Return [X, Y] of the center of cell containing provided text 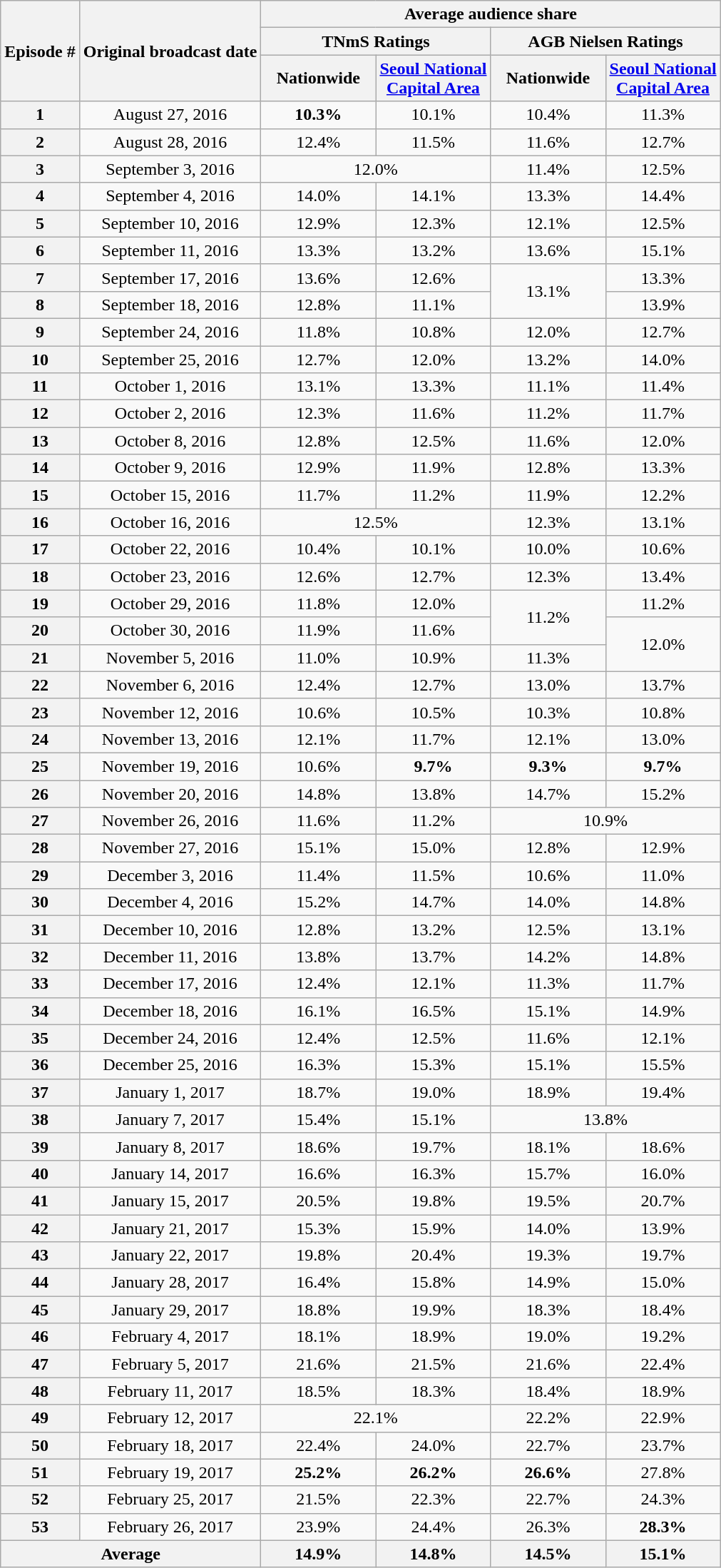
February 18, 2017 [170, 1445]
39 [40, 1146]
41 [40, 1201]
14.4% [663, 196]
24.0% [434, 1445]
Average audience share [491, 14]
45 [40, 1310]
38 [40, 1119]
February 11, 2017 [170, 1391]
16.6% [318, 1174]
January 22, 2017 [170, 1256]
February 4, 2017 [170, 1337]
9.3% [548, 766]
22 [40, 685]
27.8% [663, 1472]
October 1, 2016 [170, 387]
September 18, 2016 [170, 305]
January 14, 2017 [170, 1174]
18.8% [318, 1310]
19.9% [434, 1310]
31 [40, 930]
15.8% [434, 1283]
26 [40, 794]
13.4% [663, 576]
September 25, 2016 [170, 359]
44 [40, 1283]
November 27, 2016 [170, 848]
November 12, 2016 [170, 712]
42 [40, 1228]
22.3% [434, 1500]
December 24, 2016 [170, 1038]
8 [40, 305]
16.4% [318, 1283]
6 [40, 250]
14 [40, 468]
February 19, 2017 [170, 1472]
October 16, 2016 [170, 522]
19.5% [548, 1201]
16 [40, 522]
26.3% [548, 1527]
29 [40, 875]
10.5% [434, 712]
November 26, 2016 [170, 821]
15 [40, 495]
December 11, 2016 [170, 957]
4 [40, 196]
16.0% [663, 1174]
Average [131, 1554]
18.5% [318, 1391]
December 18, 2016 [170, 1011]
October 2, 2016 [170, 414]
1 [40, 115]
15.5% [663, 1065]
February 26, 2017 [170, 1527]
November 19, 2016 [170, 766]
19 [40, 604]
7 [40, 278]
10.0% [548, 549]
32 [40, 957]
25 [40, 766]
12 [40, 414]
24.4% [434, 1527]
20.5% [318, 1201]
19.3% [548, 1256]
23 [40, 712]
February 25, 2017 [170, 1500]
October 8, 2016 [170, 441]
10 [40, 359]
25.2% [318, 1472]
3 [40, 169]
20 [40, 631]
49 [40, 1418]
22.9% [663, 1418]
November 13, 2016 [170, 739]
19.4% [663, 1092]
January 28, 2017 [170, 1283]
December 3, 2016 [170, 875]
46 [40, 1337]
17 [40, 549]
14.2% [548, 957]
24.3% [663, 1500]
36 [40, 1065]
35 [40, 1038]
January 29, 2017 [170, 1310]
9 [40, 332]
September 4, 2016 [170, 196]
December 10, 2016 [170, 930]
August 27, 2016 [170, 115]
October 30, 2016 [170, 631]
Episode # [40, 51]
15.4% [318, 1119]
5 [40, 223]
15.9% [434, 1228]
27 [40, 821]
Original broadcast date [170, 51]
37 [40, 1092]
December 4, 2016 [170, 902]
October 15, 2016 [170, 495]
43 [40, 1256]
January 1, 2017 [170, 1092]
26.6% [548, 1472]
19.2% [663, 1337]
October 23, 2016 [170, 576]
February 5, 2017 [170, 1364]
September 24, 2016 [170, 332]
January 8, 2017 [170, 1146]
February 12, 2017 [170, 1418]
October 29, 2016 [170, 604]
40 [40, 1174]
January 15, 2017 [170, 1201]
14.5% [548, 1554]
December 17, 2016 [170, 984]
2 [40, 142]
53 [40, 1527]
18 [40, 576]
13 [40, 441]
September 11, 2016 [170, 250]
33 [40, 984]
47 [40, 1364]
September 17, 2016 [170, 278]
23.7% [663, 1445]
50 [40, 1445]
11 [40, 387]
18.7% [318, 1092]
TNmS Ratings [376, 41]
October 9, 2016 [170, 468]
14.1% [434, 196]
51 [40, 1472]
12.2% [663, 495]
January 7, 2017 [170, 1119]
52 [40, 1500]
January 21, 2017 [170, 1228]
15.7% [548, 1174]
20.4% [434, 1256]
16.5% [434, 1011]
November 6, 2016 [170, 685]
16.1% [318, 1011]
22.1% [376, 1418]
September 10, 2016 [170, 223]
November 20, 2016 [170, 794]
34 [40, 1011]
24 [40, 739]
20.7% [663, 1201]
December 25, 2016 [170, 1065]
28.3% [663, 1527]
23.9% [318, 1527]
48 [40, 1391]
22.2% [548, 1418]
30 [40, 902]
November 5, 2016 [170, 658]
28 [40, 848]
21 [40, 658]
August 28, 2016 [170, 142]
26.2% [434, 1472]
October 22, 2016 [170, 549]
AGB Nielsen Ratings [605, 41]
September 3, 2016 [170, 169]
